From the cell containing the given text, extract its center point as (X, Y) coordinate. 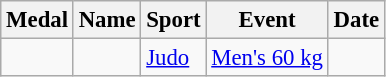
Event (267, 20)
Judo (174, 58)
Name (107, 20)
Date (356, 20)
Sport (174, 20)
Medal (38, 20)
Men's 60 kg (267, 58)
